Determine the [x, y] coordinate at the center of the cell enclosing the given text.  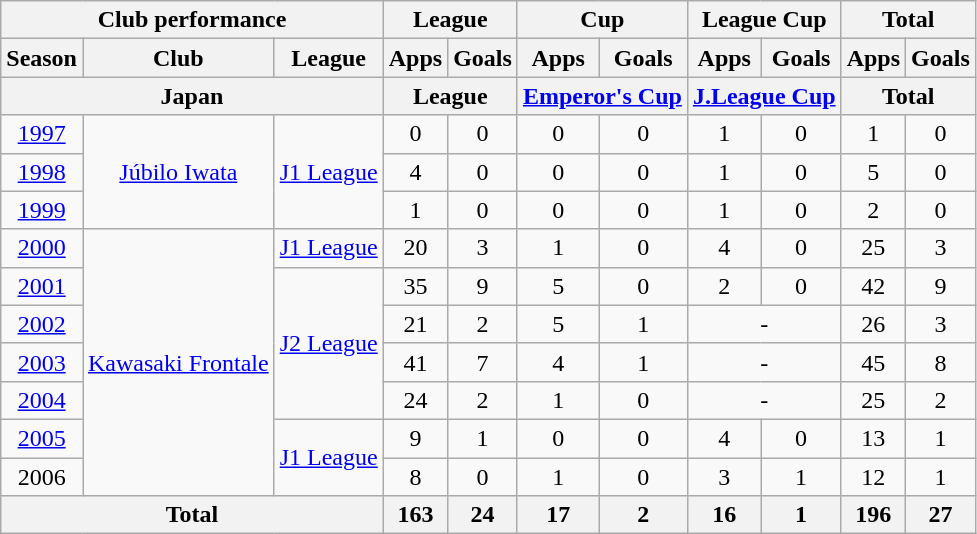
27 [941, 515]
Kawasaki Frontale [178, 362]
12 [873, 477]
2002 [42, 324]
41 [415, 362]
7 [483, 362]
1998 [42, 172]
Season [42, 58]
2006 [42, 477]
163 [415, 515]
2005 [42, 438]
Cup [602, 20]
Club [178, 58]
35 [415, 286]
26 [873, 324]
42 [873, 286]
16 [724, 515]
J.League Cup [764, 96]
1999 [42, 210]
J2 League [328, 343]
2004 [42, 400]
League Cup [764, 20]
Júbilo Iwata [178, 172]
Emperor's Cup [602, 96]
2001 [42, 286]
196 [873, 515]
13 [873, 438]
45 [873, 362]
Club performance [192, 20]
2003 [42, 362]
1997 [42, 134]
2000 [42, 248]
Japan [192, 96]
21 [415, 324]
17 [558, 515]
20 [415, 248]
